From the cell containing the given text, extract its center point as [x, y] coordinate. 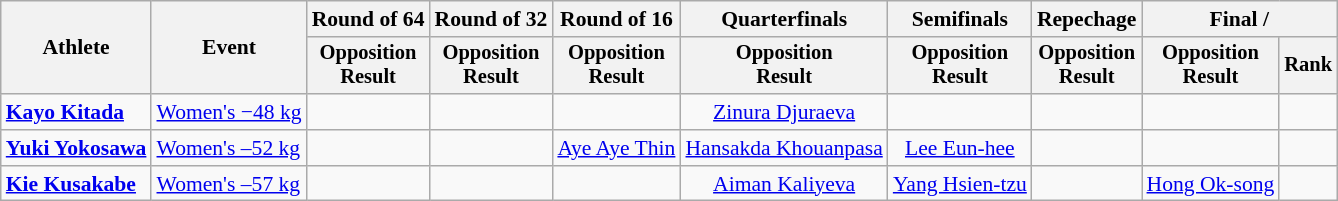
Zinura Djuraeva [784, 112]
Aye Aye Thin [616, 148]
Round of 32 [490, 19]
Round of 64 [368, 19]
Quarterfinals [784, 19]
Rank [1308, 66]
Athlete [76, 48]
Women's −48 kg [228, 112]
Repechage [1087, 19]
Round of 16 [616, 19]
Semifinals [960, 19]
Yuki Yokosawa [76, 148]
Hansakda Khouanpasa [784, 148]
Lee Eun-hee [960, 148]
Women's –52 kg [228, 148]
Final / [1240, 19]
Kayo Kitada [76, 112]
Event [228, 48]
